Return the [x, y] coordinate for the center point of the cell that contains the specified text.  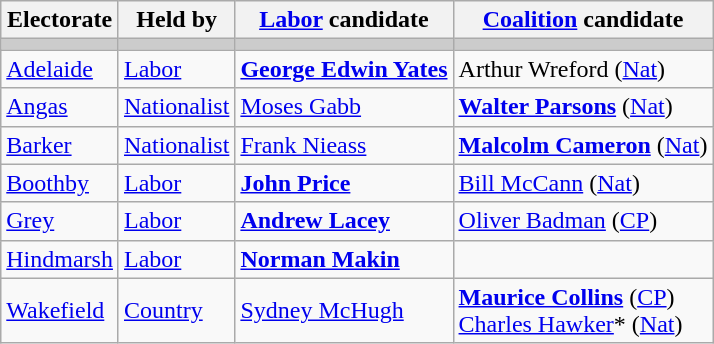
Electorate [60, 20]
Labor candidate [344, 20]
Malcolm Cameron (Nat) [583, 145]
Oliver Badman (CP) [583, 221]
Norman Makin [344, 259]
Maurice Collins (CP)Charles Hawker* (Nat) [583, 310]
Andrew Lacey [344, 221]
Grey [60, 221]
Adelaide [60, 69]
Coalition candidate [583, 20]
Barker [60, 145]
Bill McCann (Nat) [583, 183]
Moses Gabb [344, 107]
John Price [344, 183]
Held by [176, 20]
Frank Nieass [344, 145]
Wakefield [60, 310]
Arthur Wreford (Nat) [583, 69]
Hindmarsh [60, 259]
George Edwin Yates [344, 69]
Boothby [60, 183]
Country [176, 310]
Angas [60, 107]
Sydney McHugh [344, 310]
Walter Parsons (Nat) [583, 107]
